From the cell containing the given text, extract its center point as (X, Y) coordinate. 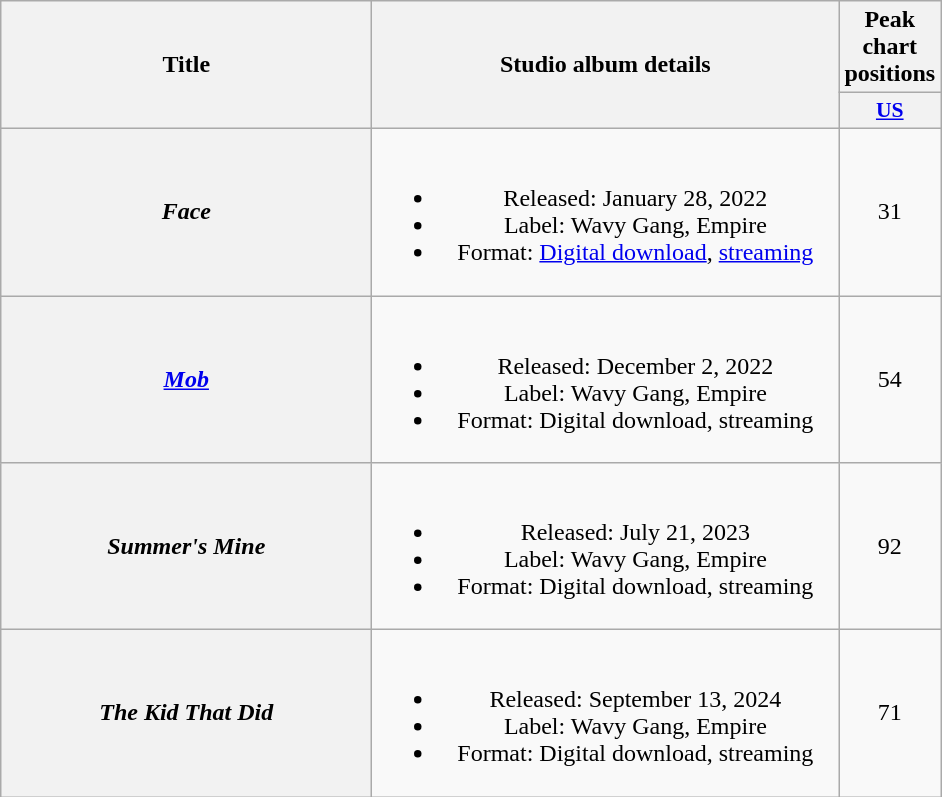
Released: January 28, 2022Label: Wavy Gang, EmpireFormat: Digital download, streaming (606, 212)
92 (890, 546)
Summer's Mine (186, 546)
Released: September 13, 2024Label: Wavy Gang, EmpireFormat: Digital download, streaming (606, 714)
Studio album details (606, 65)
Mob (186, 380)
Released: July 21, 2023Label: Wavy Gang, EmpireFormat: Digital download, streaming (606, 546)
31 (890, 212)
Released: December 2, 2022Label: Wavy Gang, EmpireFormat: Digital download, streaming (606, 380)
54 (890, 380)
Peak chart positions (890, 47)
Face (186, 212)
Title (186, 65)
71 (890, 714)
US (890, 111)
The Kid That Did (186, 714)
